For the text-containing cell, return its midpoint in [X, Y] coordinate format. 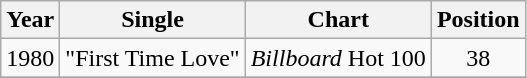
Single [152, 20]
Year [30, 20]
Billboard Hot 100 [338, 58]
"First Time Love" [152, 58]
Chart [338, 20]
Position [478, 20]
38 [478, 58]
1980 [30, 58]
